For the text-containing cell, return its midpoint in (x, y) coordinate format. 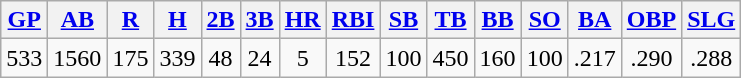
BB (498, 20)
3B (260, 20)
48 (220, 58)
2B (220, 20)
GP (24, 20)
1560 (78, 58)
175 (130, 58)
H (178, 20)
SLG (712, 20)
339 (178, 58)
AB (78, 20)
RBI (353, 20)
SB (404, 20)
152 (353, 58)
BA (594, 20)
HR (302, 20)
SO (544, 20)
533 (24, 58)
.288 (712, 58)
5 (302, 58)
.290 (651, 58)
TB (450, 20)
24 (260, 58)
R (130, 20)
160 (498, 58)
.217 (594, 58)
450 (450, 58)
OBP (651, 20)
